Capture the cell that displays the provided text and extract its [x, y] central coordinate. 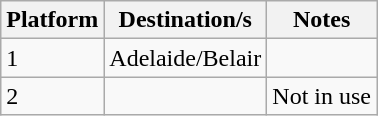
Destination/s [186, 20]
Not in use [322, 96]
Platform [52, 20]
1 [52, 58]
Adelaide/Belair [186, 58]
Notes [322, 20]
2 [52, 96]
